Locate the cell with the specified text and output its [x, y] center coordinate. 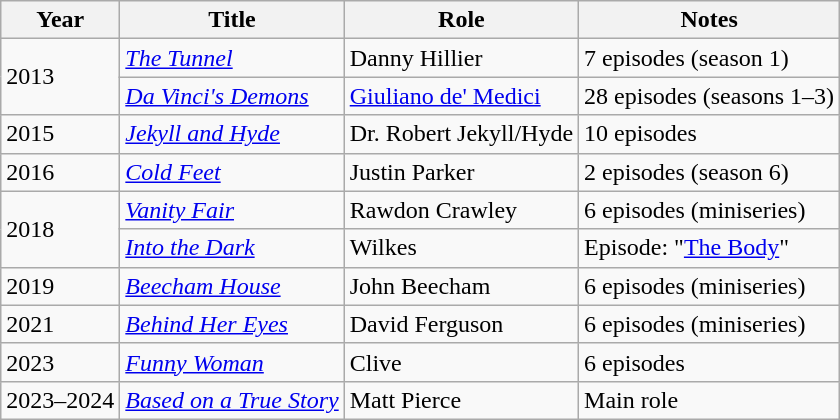
Vanity Fair [232, 210]
7 episodes (season 1) [710, 58]
Behind Her Eyes [232, 324]
Wilkes [461, 248]
2023 [60, 362]
Cold Feet [232, 172]
Justin Parker [461, 172]
Rawdon Crawley [461, 210]
Giuliano de' Medici [461, 96]
2 episodes (season 6) [710, 172]
The Tunnel [232, 58]
2021 [60, 324]
Title [232, 20]
10 episodes [710, 134]
Beecham House [232, 286]
2018 [60, 229]
28 episodes (seasons 1–3) [710, 96]
2016 [60, 172]
Funny Woman [232, 362]
Jekyll and Hyde [232, 134]
Role [461, 20]
Year [60, 20]
2013 [60, 77]
Dr. Robert Jekyll/Hyde [461, 134]
6 episodes [710, 362]
Into the Dark [232, 248]
Danny Hillier [461, 58]
Episode: "The Body" [710, 248]
Da Vinci's Demons [232, 96]
2019 [60, 286]
Notes [710, 20]
2023–2024 [60, 400]
2015 [60, 134]
Clive [461, 362]
John Beecham [461, 286]
David Ferguson [461, 324]
Matt Pierce [461, 400]
Based on a True Story [232, 400]
Main role [710, 400]
